Extract the [x, y] coordinate from the center of the cell holding the provided text.  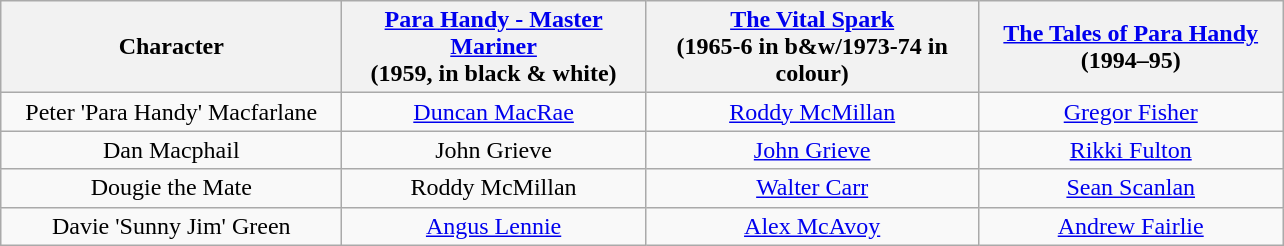
Walter Carr [812, 188]
Gregor Fisher [1131, 112]
Peter 'Para Handy' Macfarlane [172, 112]
Para Handy - Master Mariner(1959, in black & white) [494, 47]
Dan Macphail [172, 150]
Duncan MacRae [494, 112]
Rikki Fulton [1131, 150]
Davie 'Sunny Jim' Green [172, 226]
The Tales of Para Handy(1994–95) [1131, 47]
Alex McAvoy [812, 226]
Dougie the Mate [172, 188]
The Vital Spark(1965-6 in b&w/1973-74 in colour) [812, 47]
Character [172, 47]
Sean Scanlan [1131, 188]
Andrew Fairlie [1131, 226]
Angus Lennie [494, 226]
